Find where the given text appears and provide that cell's center as (X, Y) coordinate. 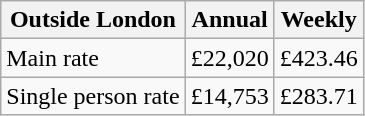
£14,753 (230, 96)
£423.46 (318, 58)
Single person rate (93, 96)
Weekly (318, 20)
£22,020 (230, 58)
Main rate (93, 58)
Outside London (93, 20)
Annual (230, 20)
£283.71 (318, 96)
